Provide the (x, y) coordinate of the cell's center where the given text is located.  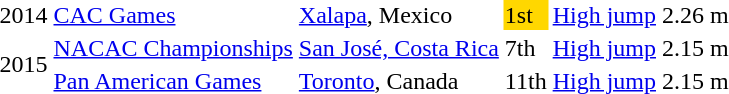
NACAC Championships (173, 48)
7th (526, 48)
CAC Games (173, 15)
1st (526, 15)
San José, Costa Rica (398, 48)
Xalapa, Mexico (398, 15)
